For the text-containing cell, return its midpoint in [x, y] coordinate format. 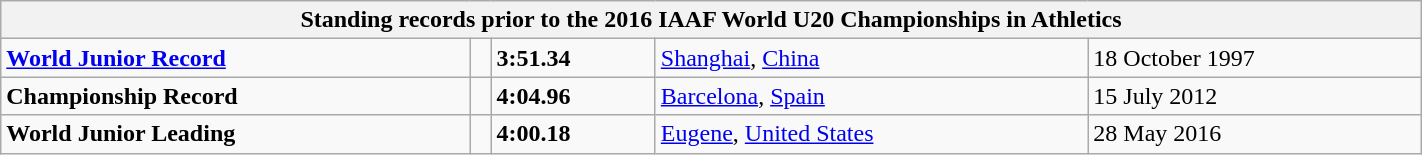
World Junior Record [236, 58]
Standing records prior to the 2016 IAAF World U20 Championships in Athletics [711, 20]
World Junior Leading [236, 134]
Eugene, United States [872, 134]
18 October 1997 [1254, 58]
15 July 2012 [1254, 96]
Barcelona, Spain [872, 96]
Shanghai, China [872, 58]
3:51.34 [573, 58]
28 May 2016 [1254, 134]
4:00.18 [573, 134]
Championship Record [236, 96]
4:04.96 [573, 96]
